Pinpoint the cell where the given text exists, returning its (X, Y) midpoint coordinate. 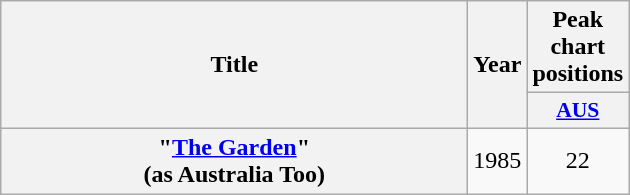
"The Garden"(as Australia Too) (234, 160)
Peak chart positions (578, 47)
Year (498, 65)
22 (578, 160)
AUS (578, 111)
Title (234, 65)
1985 (498, 160)
